Provide the [x, y] coordinate of the cell's center where the given text is located.  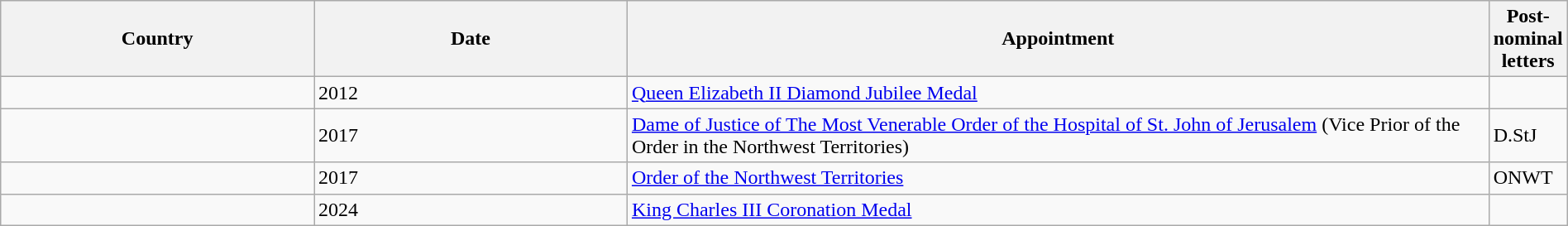
ONWT [1528, 178]
Dame of Justice of The Most Venerable Order of the Hospital of St. John of Jerusalem (Vice Prior of the Order in the Northwest Territories) [1058, 136]
Date [471, 39]
D.StJ [1528, 136]
Appointment [1058, 39]
Order of the Northwest Territories [1058, 178]
Country [157, 39]
King Charles III Coronation Medal [1058, 209]
2024 [471, 209]
Post-nominal letters [1528, 39]
Queen Elizabeth II Diamond Jubilee Medal [1058, 93]
2012 [471, 93]
